Locate the cell with the specified text and output its [X, Y] center coordinate. 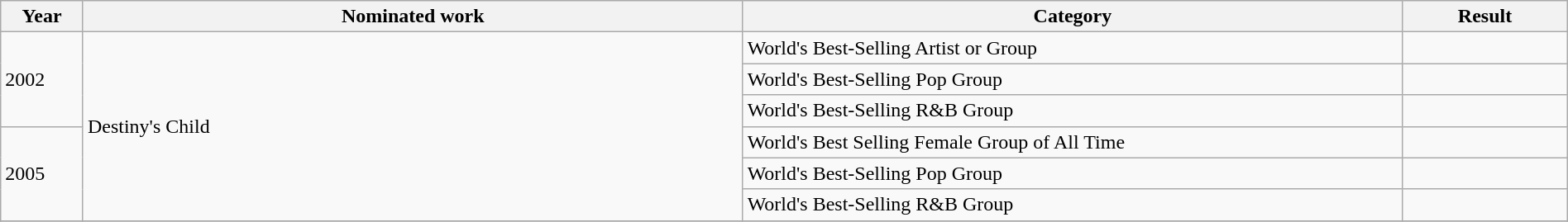
2005 [42, 173]
Result [1485, 17]
World's Best Selling Female Group of All Time [1073, 142]
World's Best-Selling Artist or Group [1073, 48]
Nominated work [413, 17]
Year [42, 17]
Category [1073, 17]
Destiny's Child [413, 126]
2002 [42, 79]
